Determine the [x, y] coordinate at the center of the cell enclosing the given text.  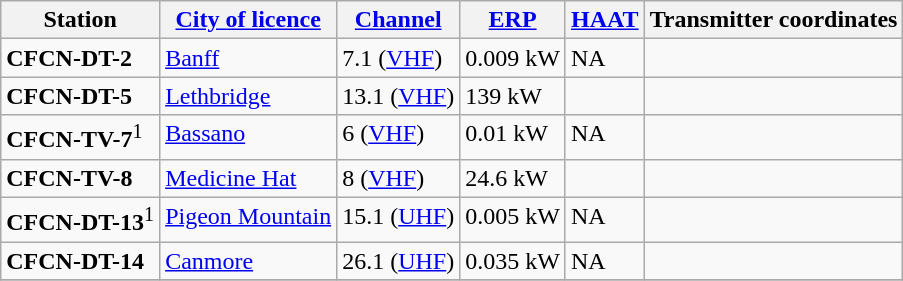
0.01 kW [513, 138]
Channel [398, 20]
Bassano [248, 138]
26.1 (UHF) [398, 261]
8 (VHF) [398, 178]
0.009 kW [513, 58]
139 kW [513, 96]
CFCN-DT-131 [80, 220]
0.035 kW [513, 261]
Banff [248, 58]
13.1 (VHF) [398, 96]
Transmitter coordinates [774, 20]
HAAT [604, 20]
Medicine Hat [248, 178]
CFCN-DT-2 [80, 58]
CFCN-TV-71 [80, 138]
ERP [513, 20]
6 (VHF) [398, 138]
CFCN-DT-5 [80, 96]
Pigeon Mountain [248, 220]
Canmore [248, 261]
City of licence [248, 20]
7.1 (VHF) [398, 58]
Station [80, 20]
CFCN-TV-8 [80, 178]
0.005 kW [513, 220]
15.1 (UHF) [398, 220]
CFCN-DT-14 [80, 261]
Lethbridge [248, 96]
24.6 kW [513, 178]
